Locate the cell with the specified text and output its (X, Y) center coordinate. 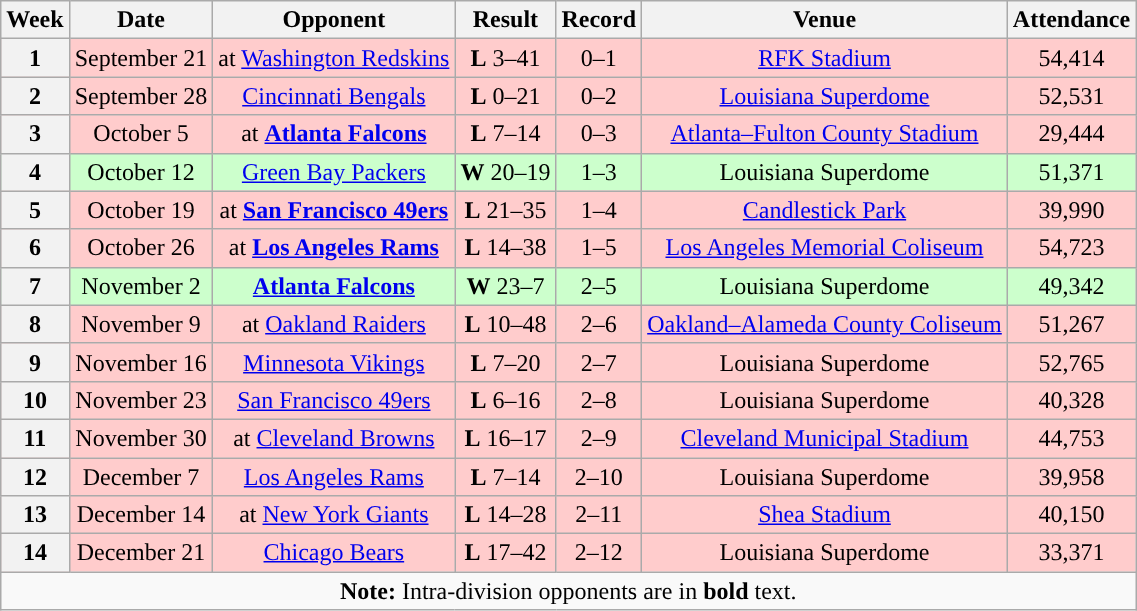
Chicago Bears (334, 553)
2 (35, 96)
Los Angeles Memorial Coliseum (825, 248)
1–4 (599, 210)
Oakland–Alameda County Coliseum (825, 324)
W 23–7 (506, 286)
0–1 (599, 58)
Date (141, 20)
October 19 (141, 210)
L 16–17 (506, 438)
3 (35, 134)
Minnesota Vikings (334, 362)
at Washington Redskins (334, 58)
December 21 (141, 553)
L 10–48 (506, 324)
at Los Angeles Rams (334, 248)
October 5 (141, 134)
W 20–19 (506, 172)
October 12 (141, 172)
44,753 (1071, 438)
Green Bay Packers (334, 172)
54,723 (1071, 248)
L 6–16 (506, 400)
6 (35, 248)
1–5 (599, 248)
San Francisco 49ers (334, 400)
14 (35, 553)
L 17–42 (506, 553)
51,267 (1071, 324)
at Atlanta Falcons (334, 134)
RFK Stadium (825, 58)
54,414 (1071, 58)
L 7–20 (506, 362)
2–6 (599, 324)
Result (506, 20)
2–10 (599, 477)
4 (35, 172)
39,990 (1071, 210)
Cleveland Municipal Stadium (825, 438)
September 28 (141, 96)
2–8 (599, 400)
at Oakland Raiders (334, 324)
0–3 (599, 134)
39,958 (1071, 477)
8 (35, 324)
Attendance (1071, 20)
52,531 (1071, 96)
November 2 (141, 286)
September 21 (141, 58)
at New York Giants (334, 515)
at San Francisco 49ers (334, 210)
L 0–21 (506, 96)
10 (35, 400)
November 23 (141, 400)
2–12 (599, 553)
1–3 (599, 172)
0–2 (599, 96)
2–5 (599, 286)
Atlanta Falcons (334, 286)
December 7 (141, 477)
Cincinnati Bengals (334, 96)
Atlanta–Fulton County Stadium (825, 134)
October 26 (141, 248)
40,328 (1071, 400)
52,765 (1071, 362)
7 (35, 286)
51,371 (1071, 172)
L 3–41 (506, 58)
29,444 (1071, 134)
Shea Stadium (825, 515)
L 21–35 (506, 210)
2–9 (599, 438)
Los Angeles Rams (334, 477)
13 (35, 515)
Week (35, 20)
33,371 (1071, 553)
at Cleveland Browns (334, 438)
12 (35, 477)
40,150 (1071, 515)
Opponent (334, 20)
L 14–38 (506, 248)
2–11 (599, 515)
Candlestick Park (825, 210)
2–7 (599, 362)
Record (599, 20)
5 (35, 210)
November 16 (141, 362)
December 14 (141, 515)
Venue (825, 20)
November 9 (141, 324)
November 30 (141, 438)
49,342 (1071, 286)
Note: Intra-division opponents are in bold text. (568, 591)
L 14–28 (506, 515)
1 (35, 58)
11 (35, 438)
9 (35, 362)
